Provide the (X, Y) coordinate of the cell's center where the given text is located.  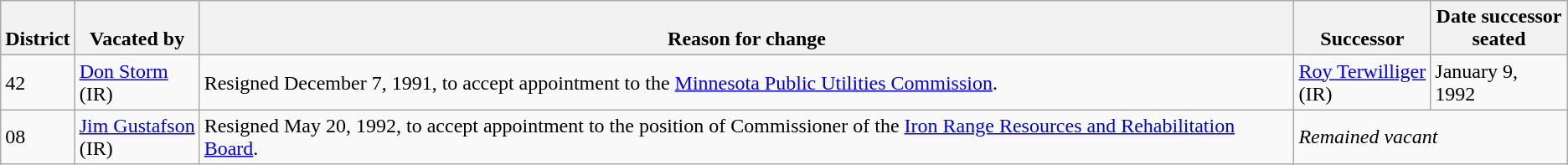
Vacated by (137, 28)
42 (38, 82)
Roy Terwilliger(IR) (1362, 82)
Jim Gustafson(IR) (137, 137)
Resigned May 20, 1992, to accept appointment to the position of Commissioner of the Iron Range Resources and Rehabilitation Board. (747, 137)
January 9, 1992 (1499, 82)
Date successorseated (1499, 28)
Reason for change (747, 28)
Successor (1362, 28)
District (38, 28)
Remained vacant (1431, 137)
08 (38, 137)
Resigned December 7, 1991, to accept appointment to the Minnesota Public Utilities Commission. (747, 82)
Don Storm(IR) (137, 82)
